Output the [x, y] coordinate of the center of the cell containing the given text.  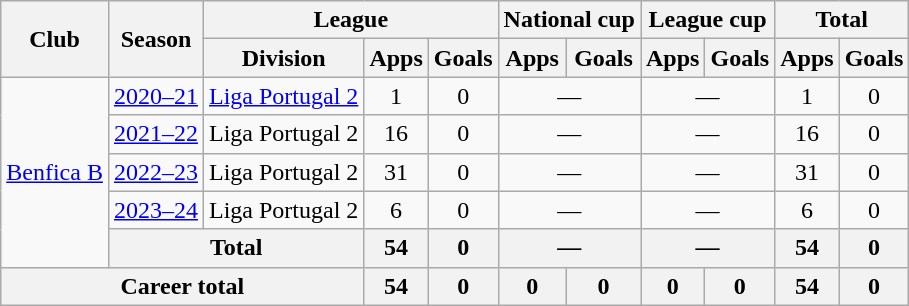
Season [156, 39]
2022–23 [156, 172]
Benfica B [55, 172]
2020–21 [156, 96]
Division [284, 58]
Club [55, 39]
League cup [707, 20]
2021–22 [156, 134]
Career total [182, 286]
National cup [569, 20]
League [352, 20]
2023–24 [156, 210]
